Pinpoint the cell where the given text exists, returning its [x, y] midpoint coordinate. 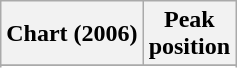
Peakposition [189, 34]
Chart (2006) [72, 34]
